Search for the cell housing the specified text and yield its (X, Y) center coordinate. 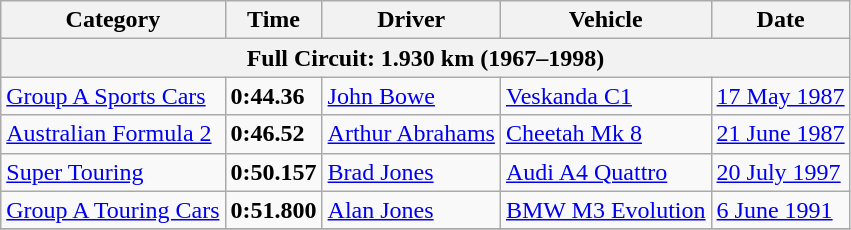
John Bowe (411, 96)
Super Touring (113, 172)
0:44.36 (274, 96)
Category (113, 20)
Group A Touring Cars (113, 210)
Alan Jones (411, 210)
21 June 1987 (780, 134)
Time (274, 20)
20 July 1997 (780, 172)
Full Circuit: 1.930 km (1967–1998) (426, 58)
0:46.52 (274, 134)
Brad Jones (411, 172)
Date (780, 20)
Cheetah Mk 8 (606, 134)
Australian Formula 2 (113, 134)
6 June 1991 (780, 210)
17 May 1987 (780, 96)
0:50.157 (274, 172)
Arthur Abrahams (411, 134)
Vehicle (606, 20)
Group A Sports Cars (113, 96)
BMW M3 Evolution (606, 210)
0:51.800 (274, 210)
Veskanda C1 (606, 96)
Driver (411, 20)
Audi A4 Quattro (606, 172)
